Pinpoint the cell where the given text exists, returning its [x, y] midpoint coordinate. 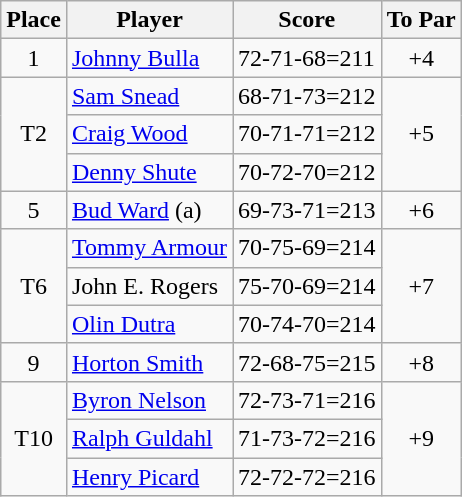
72-72-72=216 [306, 477]
+5 [421, 134]
9 [34, 362]
Bud Ward (a) [149, 210]
5 [34, 210]
T2 [34, 134]
72-73-71=216 [306, 400]
71-73-72=216 [306, 438]
John E. Rogers [149, 286]
T10 [34, 438]
+7 [421, 286]
Ralph Guldahl [149, 438]
70-75-69=214 [306, 248]
Olin Dutra [149, 324]
Denny Shute [149, 172]
Byron Nelson [149, 400]
1 [34, 58]
Horton Smith [149, 362]
To Par [421, 20]
68-71-73=212 [306, 96]
T6 [34, 286]
Tommy Armour [149, 248]
+9 [421, 438]
Sam Snead [149, 96]
69-73-71=213 [306, 210]
Johnny Bulla [149, 58]
72-71-68=211 [306, 58]
70-71-71=212 [306, 134]
70-74-70=214 [306, 324]
70-72-70=212 [306, 172]
72-68-75=215 [306, 362]
+4 [421, 58]
+8 [421, 362]
Craig Wood [149, 134]
Player [149, 20]
Henry Picard [149, 477]
75-70-69=214 [306, 286]
+6 [421, 210]
Score [306, 20]
Place [34, 20]
